Return [X, Y] of the center of cell containing provided text 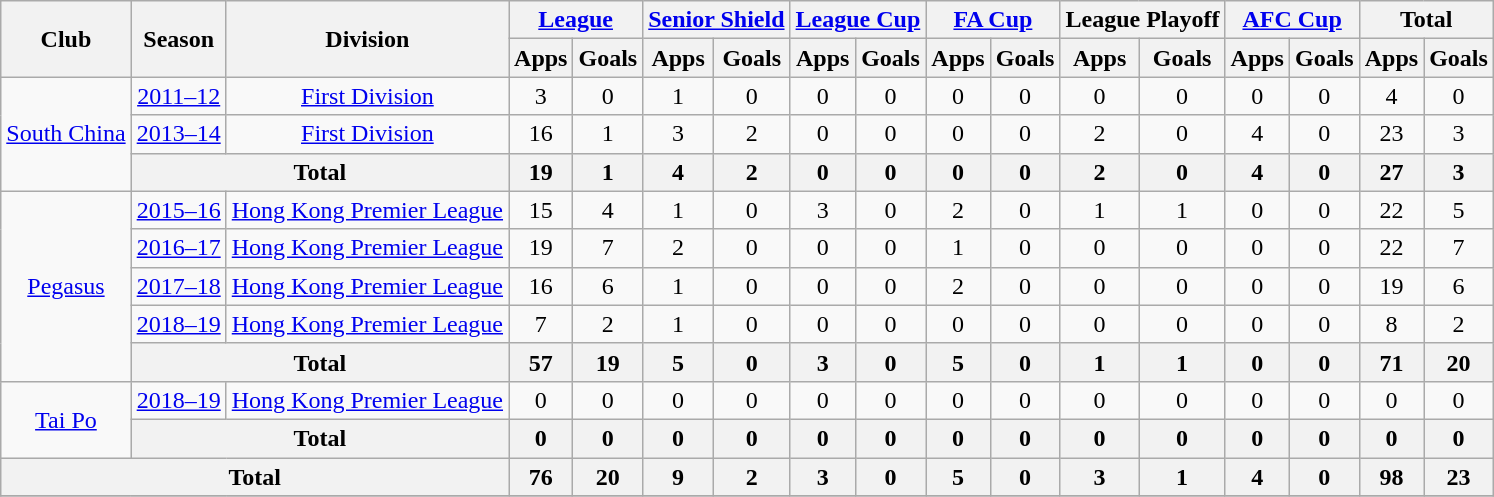
2017–18 [178, 286]
Senior Shield [716, 20]
27 [1391, 172]
15 [541, 210]
71 [1391, 362]
South China [66, 134]
League Playoff [1142, 20]
Tai Po [66, 419]
76 [541, 477]
AFC Cup [1292, 20]
League Cup [858, 20]
2016–17 [178, 248]
2013–14 [178, 134]
98 [1391, 477]
FA Cup [993, 20]
Division [367, 39]
2015–16 [178, 210]
9 [678, 477]
Club [66, 39]
Season [178, 39]
League [576, 20]
2011–12 [178, 96]
57 [541, 362]
Pegasus [66, 286]
8 [1391, 324]
